Locate the cell with the specified text and output its (X, Y) center coordinate. 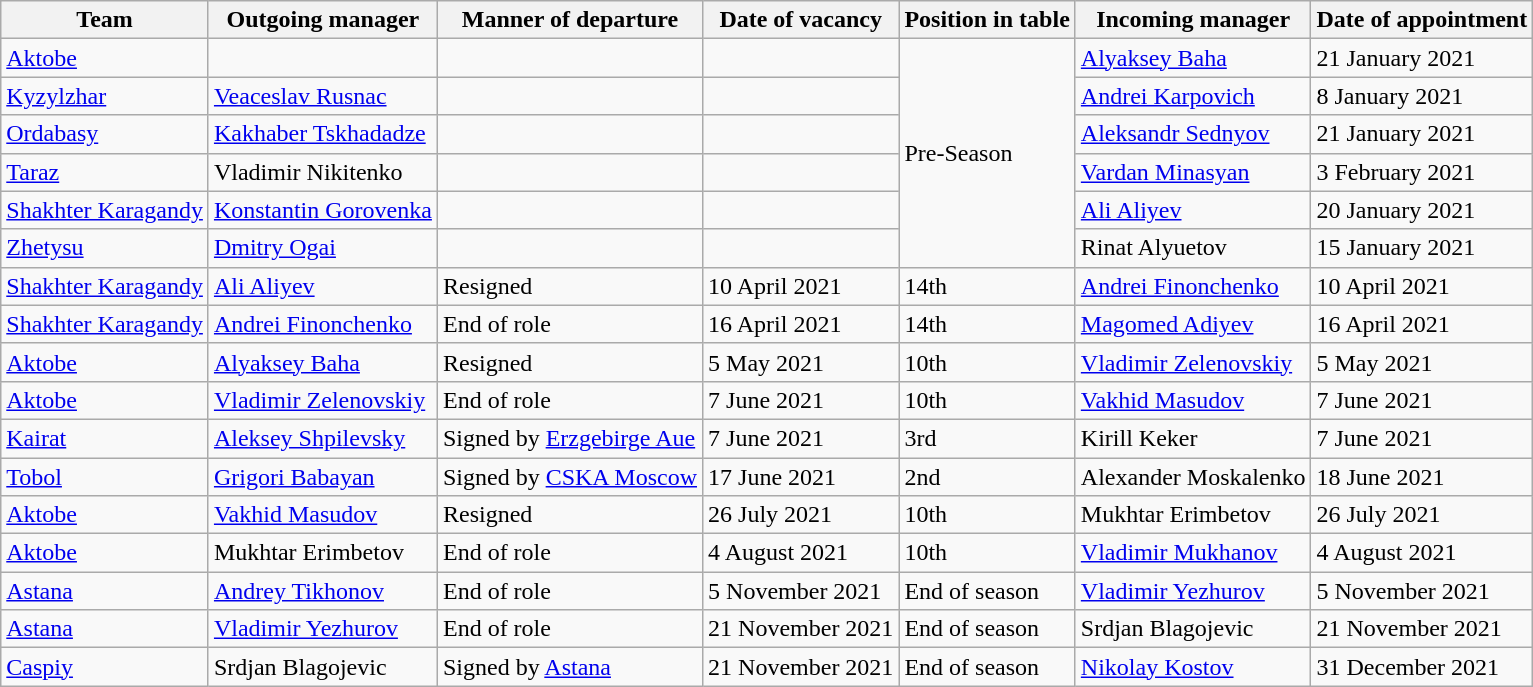
Kirill Keker (1193, 438)
Rinat Alyuetov (1193, 248)
Aleksey Shpilevsky (322, 438)
31 December 2021 (1422, 667)
15 January 2021 (1422, 248)
Pre-Season (987, 153)
3rd (987, 438)
Date of appointment (1422, 20)
Konstantin Gorovenka (322, 210)
Signed by CSKA Moscow (570, 477)
Aleksandr Sednyov (1193, 134)
Signed by Astana (570, 667)
Taraz (105, 172)
18 June 2021 (1422, 477)
Zhetysu (105, 248)
Outgoing manager (322, 20)
Veaceslav Rusnac (322, 96)
Team (105, 20)
3 February 2021 (1422, 172)
20 January 2021 (1422, 210)
Tobol (105, 477)
Andrei Karpovich (1193, 96)
Andrey Tikhonov (322, 591)
Dmitry Ogai (322, 248)
Vladimir Mukhanov (1193, 553)
Signed by Erzgebirge Aue (570, 438)
Nikolay Kostov (1193, 667)
Kairat (105, 438)
8 January 2021 (1422, 96)
Manner of departure (570, 20)
Ordabasy (105, 134)
Kyzylzhar (105, 96)
2nd (987, 477)
Vladimir Nikitenko (322, 172)
Position in table (987, 20)
Kakhaber Tskhadadze (322, 134)
Grigori Babayan (322, 477)
17 June 2021 (801, 477)
Caspiy (105, 667)
Incoming manager (1193, 20)
Magomed Adiyev (1193, 324)
Date of vacancy (801, 20)
Vardan Minasyan (1193, 172)
Alexander Moskalenko (1193, 477)
